Return the (x, y) coordinate for the center point of the cell that contains the specified text.  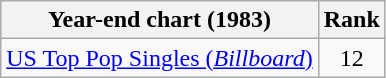
Rank (352, 20)
12 (352, 58)
US Top Pop Singles (Billboard) (160, 58)
Year-end chart (1983) (160, 20)
